Return the (X, Y) coordinate for the center point of the cell that contains the specified text.  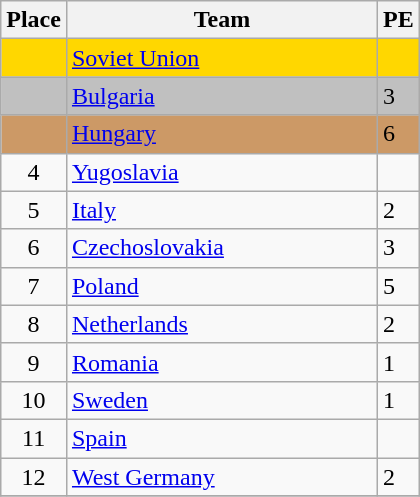
Sweden (222, 400)
12 (34, 477)
Italy (222, 210)
4 (34, 172)
Czechoslovakia (222, 248)
9 (34, 362)
Netherlands (222, 324)
West Germany (222, 477)
Bulgaria (222, 96)
7 (34, 286)
11 (34, 438)
PE (399, 20)
Spain (222, 438)
Poland (222, 286)
Romania (222, 362)
Hungary (222, 134)
8 (34, 324)
Yugoslavia (222, 172)
Team (222, 20)
Place (34, 20)
10 (34, 400)
Soviet Union (222, 58)
